For the text-containing cell, return its midpoint in [x, y] coordinate format. 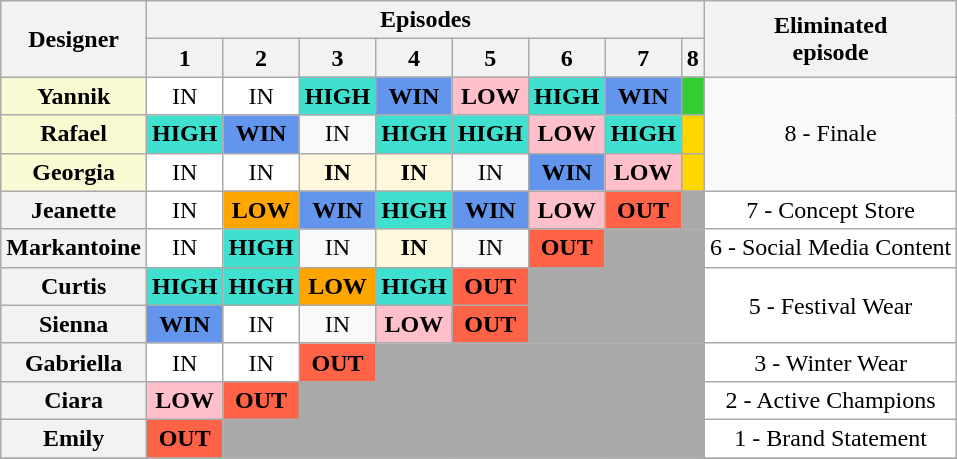
4 [414, 58]
5 - Festival Wear [830, 305]
7 [643, 58]
Jeanette [74, 210]
Gabriella [74, 362]
Designer [74, 39]
8 - Finale [830, 134]
Eliminated episode [830, 39]
Markantoine [74, 248]
2 - Active Champions [830, 400]
8 [692, 58]
Ciara [74, 400]
3 - Winter Wear [830, 362]
3 [337, 58]
1 - Brand Statement [830, 438]
Yannik [74, 96]
Curtis [74, 286]
1 [184, 58]
Rafael [74, 134]
Episodes [425, 20]
Emily [74, 438]
5 [490, 58]
6 [567, 58]
Georgia [74, 172]
6 - Social Media Content [830, 248]
Sienna [74, 324]
7 - Concept Store [830, 210]
2 [261, 58]
